Find where the given text appears and provide that cell's center as (x, y) coordinate. 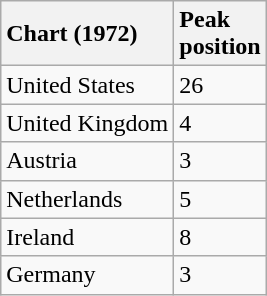
Germany (88, 275)
Netherlands (88, 199)
4 (220, 123)
26 (220, 85)
United States (88, 85)
5 (220, 199)
United Kingdom (88, 123)
Chart (1972) (88, 34)
Ireland (88, 237)
8 (220, 237)
Peakposition (220, 34)
Austria (88, 161)
